Pinpoint the cell where the given text exists, returning its (X, Y) midpoint coordinate. 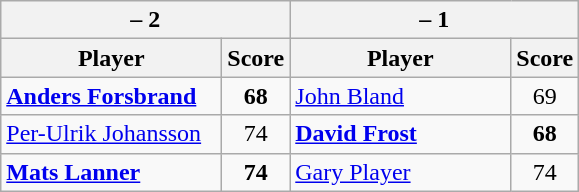
69 (545, 96)
– 1 (434, 20)
Mats Lanner (112, 172)
John Bland (400, 96)
Per-Ulrik Johansson (112, 134)
Anders Forsbrand (112, 96)
Gary Player (400, 172)
David Frost (400, 134)
– 2 (146, 20)
